Locate the cell with the specified text and output its (X, Y) center coordinate. 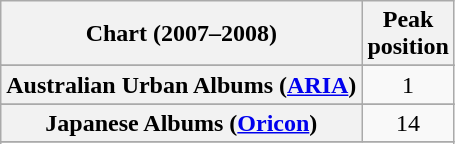
Chart (2007–2008) (182, 34)
14 (408, 123)
Peakposition (408, 34)
Japanese Albums (Oricon) (182, 123)
1 (408, 85)
Australian Urban Albums (ARIA) (182, 85)
